Return (X, Y) of the center of cell containing provided text 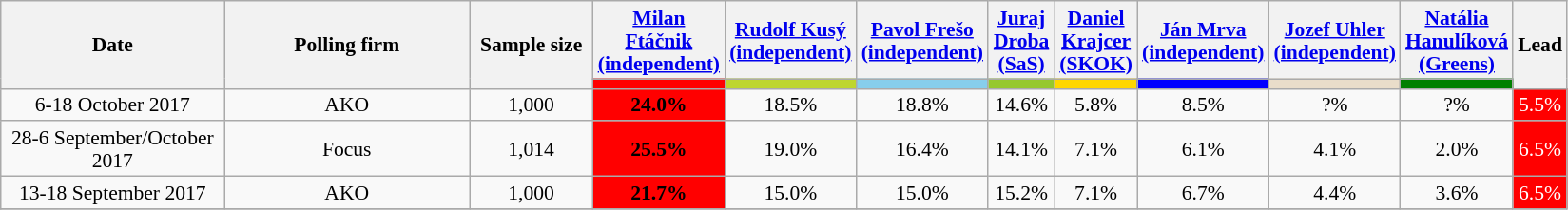
5.8% (1095, 105)
14.1% (1021, 149)
28-6 September/October 2017 (112, 149)
16.4% (922, 149)
13-18 September 2017 (112, 193)
Pavol Frešo (independent) (922, 40)
6.7% (1203, 193)
Lead (1540, 45)
4.1% (1335, 149)
Jozef Uhler (independent) (1335, 40)
15.2% (1021, 193)
18.8% (922, 105)
14.6% (1021, 105)
1,014 (532, 149)
Juraj Droba (SaS) (1021, 40)
2.0% (1457, 149)
19.0% (790, 149)
3.6% (1457, 193)
Sample size (532, 45)
Ján Mrva (independent) (1203, 40)
24.0% (659, 105)
Rudolf Kusý (independent) (790, 40)
6-18 October 2017 (112, 105)
21.7% (659, 193)
18.5% (790, 105)
8.5% (1203, 105)
5.5% (1540, 105)
Focus (347, 149)
Natália Hanulíková (Greens) (1457, 40)
Polling firm (347, 45)
Milan Ftáčnik (independent) (659, 40)
25.5% (659, 149)
Date (112, 45)
4.4% (1335, 193)
6.1% (1203, 149)
Daniel Krajcer (SKOK) (1095, 40)
